Search for the cell housing the specified text and yield its [x, y] center coordinate. 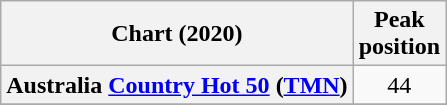
Chart (2020) [177, 34]
Australia Country Hot 50 (TMN) [177, 85]
44 [399, 85]
Peak position [399, 34]
